Detect which cell encompasses the target text, then output its [x, y] center coordinate. 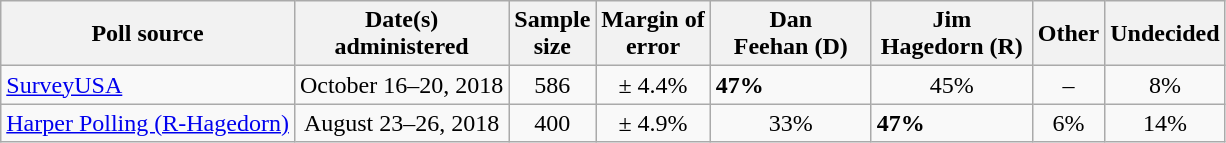
45% [952, 85]
± 4.9% [653, 123]
400 [552, 123]
Poll source [148, 34]
JimHagedorn (R) [952, 34]
August 23–26, 2018 [401, 123]
14% [1165, 123]
586 [552, 85]
Harper Polling (R-Hagedorn) [148, 123]
Samplesize [552, 34]
October 16–20, 2018 [401, 85]
Date(s)administered [401, 34]
Margin oferror [653, 34]
– [1068, 85]
8% [1165, 85]
SurveyUSA [148, 85]
Undecided [1165, 34]
33% [790, 123]
± 4.4% [653, 85]
Other [1068, 34]
6% [1068, 123]
DanFeehan (D) [790, 34]
